Output the (x, y) coordinate of the center of the cell containing the given text.  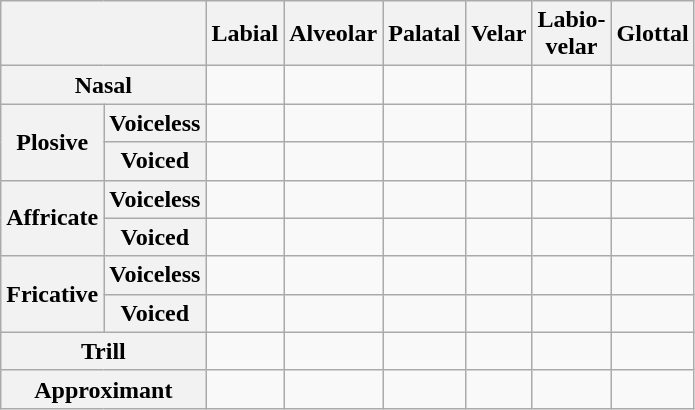
Trill (104, 351)
Approximant (104, 389)
Alveolar (334, 34)
Velar (499, 34)
Glottal (652, 34)
Affricate (52, 218)
Fricative (52, 294)
Plosive (52, 142)
Palatal (424, 34)
Labio-velar (572, 34)
Nasal (104, 85)
Labial (245, 34)
